Provide the (x, y) coordinate of the cell's center where the given text is located.  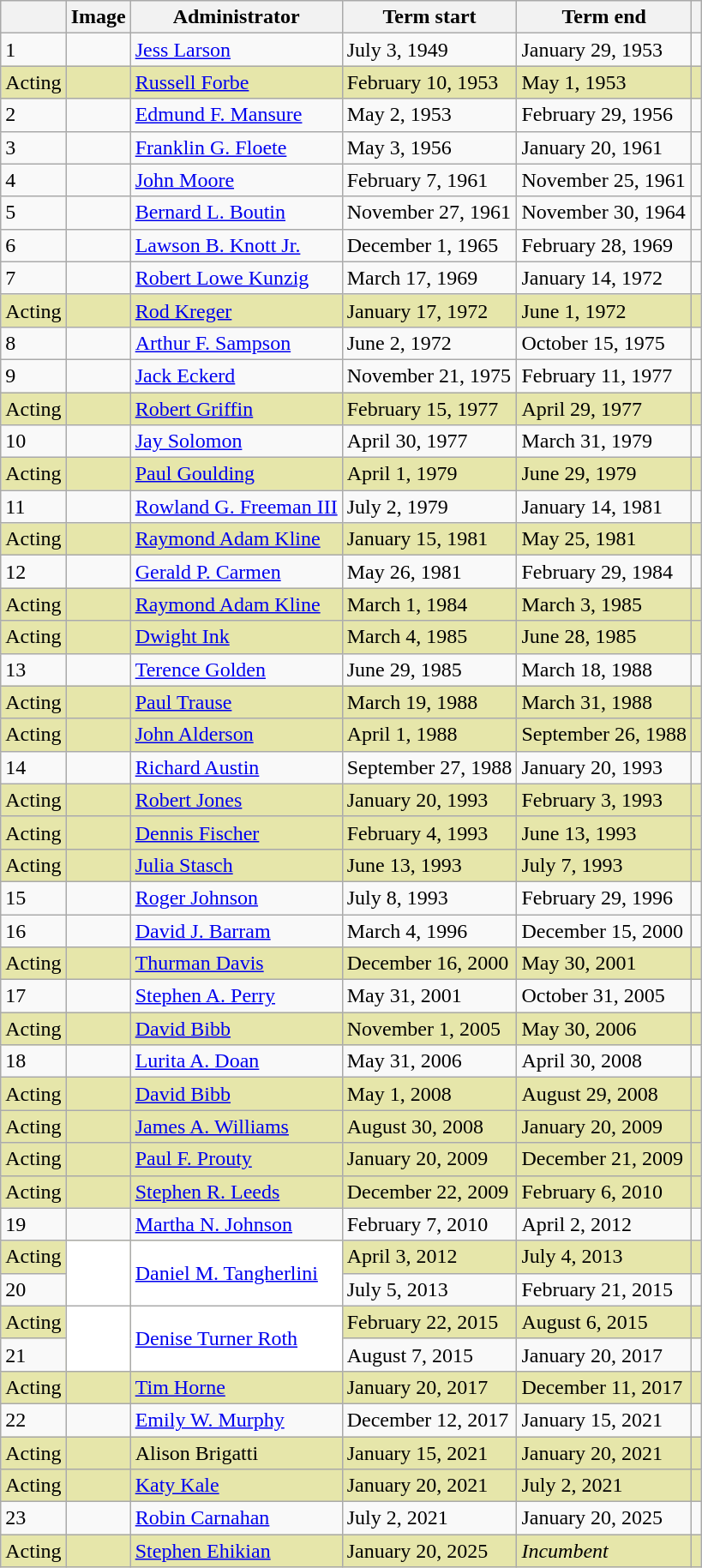
9 (33, 375)
July 5, 2013 (429, 1289)
Paul Trause (237, 702)
Robert Jones (237, 800)
March 31, 1988 (604, 702)
Roger Johnson (237, 898)
Katy Kale (237, 1486)
February 29, 1996 (604, 898)
Arthur F. Sampson (237, 343)
Jay Solomon (237, 442)
February 10, 1953 (429, 82)
May 25, 1981 (604, 539)
November 25, 1961 (604, 180)
February 7, 1961 (429, 180)
December 12, 2017 (429, 1420)
November 27, 1961 (429, 213)
October 31, 2005 (604, 996)
December 11, 2017 (604, 1387)
April 30, 2008 (604, 1061)
February 6, 2010 (604, 1192)
13 (33, 670)
Administrator (237, 17)
Alison Brigatti (237, 1453)
Gerald P. Carmen (237, 572)
February 7, 2010 (429, 1224)
Rod Kreger (237, 310)
Franklin G. Floete (237, 147)
April 29, 1977 (604, 409)
May 30, 2001 (604, 964)
Denise Turner Roth (237, 1338)
Incumbent (604, 1551)
March 1, 1984 (429, 604)
July 4, 2013 (604, 1257)
December 22, 2009 (429, 1192)
January 14, 1981 (604, 507)
Russell Forbe (237, 82)
June 2, 1972 (429, 343)
July 2, 1979 (429, 507)
12 (33, 572)
Tim Horne (237, 1387)
23 (33, 1518)
July 8, 1993 (429, 898)
David J. Barram (237, 930)
20 (33, 1289)
June 29, 1985 (429, 670)
March 4, 1985 (429, 637)
Stephen R. Leeds (237, 1192)
December 1, 1965 (429, 245)
Richard Austin (237, 767)
February 11, 1977 (604, 375)
April 30, 1977 (429, 442)
August 29, 2008 (604, 1094)
May 31, 2006 (429, 1061)
March 4, 1996 (429, 930)
22 (33, 1420)
September 27, 1988 (429, 767)
Image (98, 17)
3 (33, 147)
Dwight Ink (237, 637)
Robin Carnahan (237, 1518)
James A. Williams (237, 1126)
18 (33, 1061)
March 17, 1969 (429, 278)
Emily W. Murphy (237, 1420)
Lawson B. Knott Jr. (237, 245)
11 (33, 507)
Lurita A. Doan (237, 1061)
Paul Goulding (237, 474)
April 1, 1979 (429, 474)
Julia Stasch (237, 865)
November 30, 1964 (604, 213)
January 20, 1961 (604, 147)
5 (33, 213)
Martha N. Johnson (237, 1224)
2 (33, 115)
May 1, 1953 (604, 82)
14 (33, 767)
September 26, 1988 (604, 735)
August 7, 2015 (429, 1355)
May 26, 1981 (429, 572)
February 15, 1977 (429, 409)
21 (33, 1355)
Robert Lowe Kunzig (237, 278)
John Alderson (237, 735)
December 16, 2000 (429, 964)
May 3, 1956 (429, 147)
June 28, 1985 (604, 637)
January 29, 1953 (604, 50)
Robert Griffin (237, 409)
April 3, 2012 (429, 1257)
Bernard L. Boutin (237, 213)
February 28, 1969 (604, 245)
Rowland G. Freeman III (237, 507)
August 6, 2015 (604, 1322)
April 2, 2012 (604, 1224)
December 21, 2009 (604, 1159)
May 31, 2001 (429, 996)
16 (33, 930)
Jess Larson (237, 50)
Terence Golden (237, 670)
January 14, 1972 (604, 278)
December 15, 2000 (604, 930)
Jack Eckerd (237, 375)
January 15, 1981 (429, 539)
November 21, 1975 (429, 375)
November 1, 2005 (429, 1029)
August 30, 2008 (429, 1126)
February 29, 1956 (604, 115)
April 1, 1988 (429, 735)
October 15, 1975 (604, 343)
15 (33, 898)
June 1, 1972 (604, 310)
July 7, 1993 (604, 865)
8 (33, 343)
February 3, 1993 (604, 800)
March 19, 1988 (429, 702)
Paul F. Prouty (237, 1159)
John Moore (237, 180)
July 3, 1949 (429, 50)
Daniel M. Tangherlini (237, 1273)
Dennis Fischer (237, 832)
May 1, 2008 (429, 1094)
10 (33, 442)
Term start (429, 17)
March 31, 1979 (604, 442)
January 17, 1972 (429, 310)
March 3, 1985 (604, 604)
19 (33, 1224)
Edmund F. Mansure (237, 115)
May 2, 1953 (429, 115)
June 29, 1979 (604, 474)
February 4, 1993 (429, 832)
February 29, 1984 (604, 572)
1 (33, 50)
February 22, 2015 (429, 1322)
Term end (604, 17)
Stephen A. Perry (237, 996)
7 (33, 278)
Stephen Ehikian (237, 1551)
Thurman Davis (237, 964)
May 30, 2006 (604, 1029)
17 (33, 996)
February 21, 2015 (604, 1289)
March 18, 1988 (604, 670)
6 (33, 245)
4 (33, 180)
